Pinpoint the cell where the given text exists, returning its [x, y] midpoint coordinate. 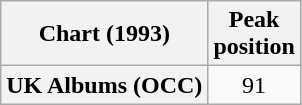
Chart (1993) [104, 34]
91 [254, 85]
Peak position [254, 34]
UK Albums (OCC) [104, 85]
